Find where the given text appears and provide that cell's center as (X, Y) coordinate. 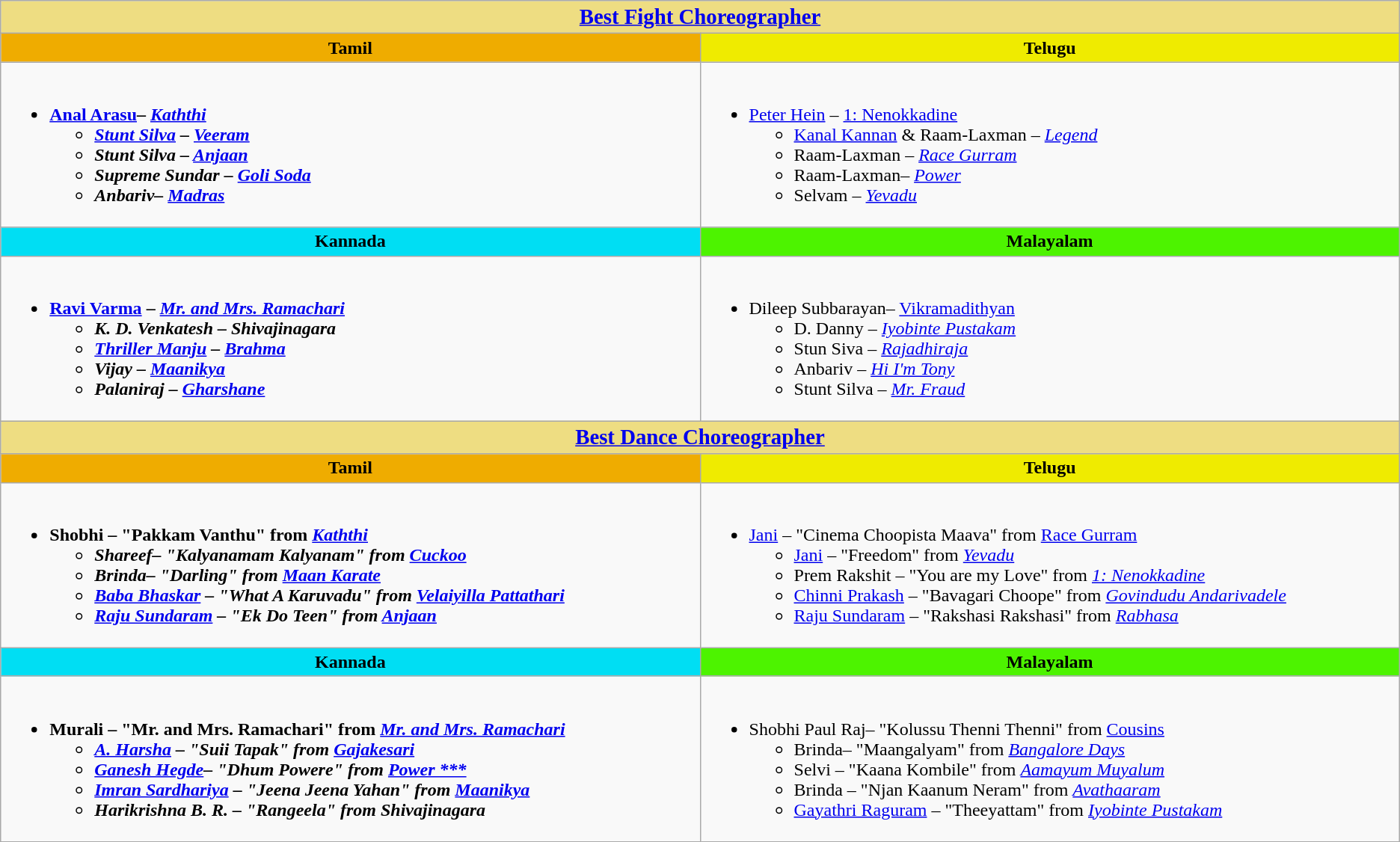
Best Dance Choreographer (700, 437)
Ravi Varma – Mr. and Mrs. RamachariK. D. Venkatesh – ShivajinagaraThriller Manju – BrahmaVijay – MaanikyaPalaniraj – Gharshane (350, 338)
Anal Arasu– KaththiStunt Silva – VeeramStunt Silva – AnjaanSupreme Sundar – Goli SodaAnbariv– Madras (350, 145)
Peter Hein – 1: NenokkadineKanal Kannan & Raam-Laxman – LegendRaam-Laxman – Race GurramRaam-Laxman– PowerSelvam – Yevadu (1050, 145)
Best Fight Choreographer (700, 17)
Dileep Subbarayan– VikramadithyanD. Danny – Iyobinte PustakamStun Siva – RajadhirajaAnbariv – Hi I'm TonyStunt Silva – Mr. Fraud (1050, 338)
